Extract the (X, Y) coordinate from the center of the cell holding the provided text.  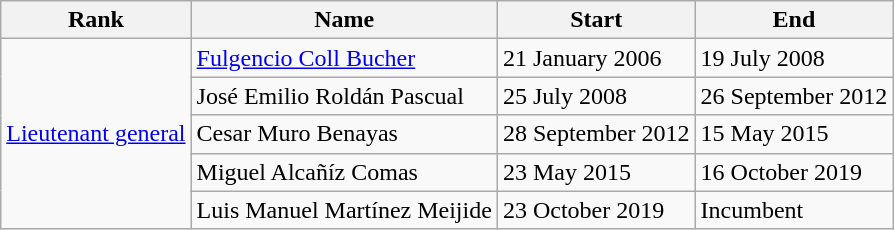
26 September 2012 (794, 96)
Miguel Alcañíz Comas (344, 172)
Luis Manuel Martínez Meijide (344, 210)
Fulgencio Coll Bucher (344, 58)
21 January 2006 (596, 58)
Lieutenant general (96, 134)
Incumbent (794, 210)
25 July 2008 (596, 96)
16 October 2019 (794, 172)
28 September 2012 (596, 134)
23 May 2015 (596, 172)
End (794, 20)
Rank (96, 20)
23 October 2019 (596, 210)
Name (344, 20)
19 July 2008 (794, 58)
Start (596, 20)
Cesar Muro Benayas (344, 134)
15 May 2015 (794, 134)
José Emilio Roldán Pascual (344, 96)
